Output the [X, Y] coordinate of the center of the cell containing the given text.  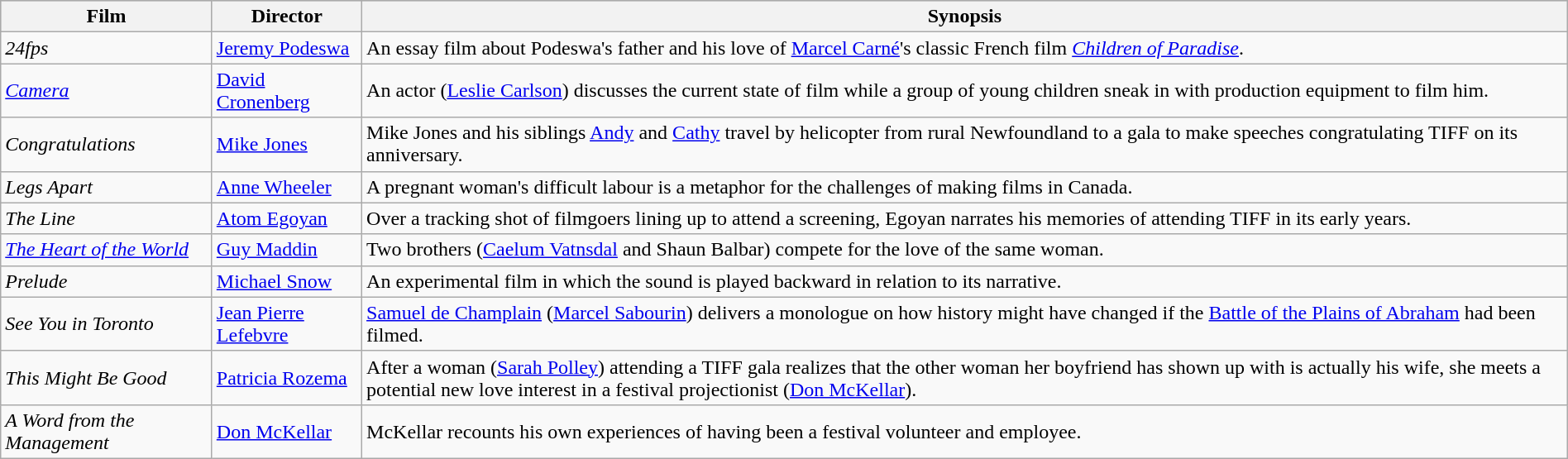
Mike Jones [286, 144]
Congratulations [107, 144]
Director [286, 17]
Atom Egoyan [286, 218]
Synopsis [965, 17]
Michael Snow [286, 281]
Two brothers (Caelum Vatnsdal and Shaun Balbar) compete for the love of the same woman. [965, 250]
24fps [107, 48]
Don McKellar [286, 432]
Over a tracking shot of filmgoers lining up to attend a screening, Egoyan narrates his memories of attending TIFF in its early years. [965, 218]
Jean Pierre Lefebvre [286, 324]
A Word from the Management [107, 432]
A pregnant woman's difficult labour is a metaphor for the challenges of making films in Canada. [965, 187]
An experimental film in which the sound is played backward in relation to its narrative. [965, 281]
The Heart of the World [107, 250]
Samuel de Champlain (Marcel Sabourin) delivers a monologue on how history might have changed if the Battle of the Plains of Abraham had been filmed. [965, 324]
Anne Wheeler [286, 187]
The Line [107, 218]
McKellar recounts his own experiences of having been a festival volunteer and employee. [965, 432]
David Cronenberg [286, 91]
An actor (Leslie Carlson) discusses the current state of film while a group of young children sneak in with production equipment to film him. [965, 91]
Guy Maddin [286, 250]
See You in Toronto [107, 324]
Prelude [107, 281]
This Might Be Good [107, 377]
Legs Apart [107, 187]
Film [107, 17]
Jeremy Podeswa [286, 48]
An essay film about Podeswa's father and his love of Marcel Carné's classic French film Children of Paradise. [965, 48]
Patricia Rozema [286, 377]
Camera [107, 91]
